Find where the given text appears and provide that cell's center as (x, y) coordinate. 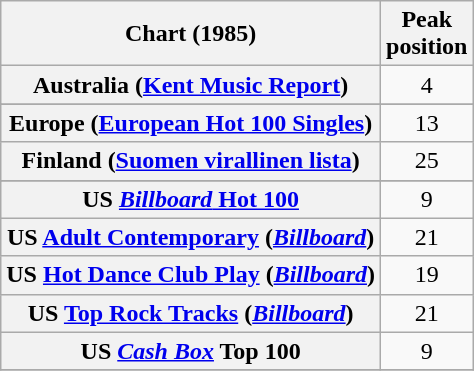
Peakposition (427, 34)
Australia (Kent Music Report) (191, 85)
US Billboard Hot 100 (191, 199)
Europe (European Hot 100 Singles) (191, 123)
19 (427, 275)
Finland (Suomen virallinen lista) (191, 161)
US Hot Dance Club Play (Billboard) (191, 275)
US Top Rock Tracks (Billboard) (191, 313)
US Cash Box Top 100 (191, 351)
US Adult Contemporary (Billboard) (191, 237)
25 (427, 161)
13 (427, 123)
Chart (1985) (191, 34)
4 (427, 85)
